Detect which cell encompasses the target text, then output its [x, y] center coordinate. 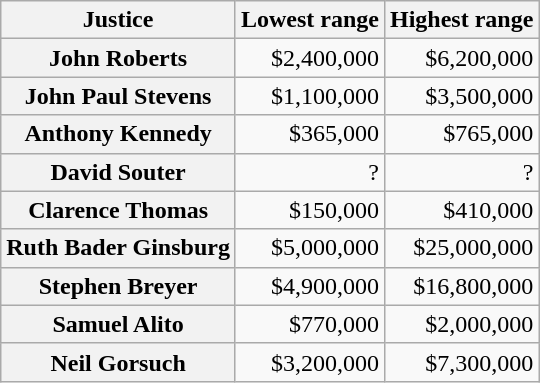
$3,200,000 [310, 362]
$150,000 [310, 210]
$7,300,000 [461, 362]
$410,000 [461, 210]
$6,200,000 [461, 58]
Clarence Thomas [118, 210]
$5,000,000 [310, 248]
Ruth Bader Ginsburg [118, 248]
$2,000,000 [461, 324]
$4,900,000 [310, 286]
$16,800,000 [461, 286]
David Souter [118, 172]
$765,000 [461, 134]
$770,000 [310, 324]
Lowest range [310, 20]
Anthony Kennedy [118, 134]
Stephen Breyer [118, 286]
$2,400,000 [310, 58]
$3,500,000 [461, 96]
$1,100,000 [310, 96]
$25,000,000 [461, 248]
Highest range [461, 20]
Neil Gorsuch [118, 362]
Samuel Alito [118, 324]
Justice [118, 20]
John Paul Stevens [118, 96]
John Roberts [118, 58]
$365,000 [310, 134]
